Find where the given text appears and provide that cell's center as (X, Y) coordinate. 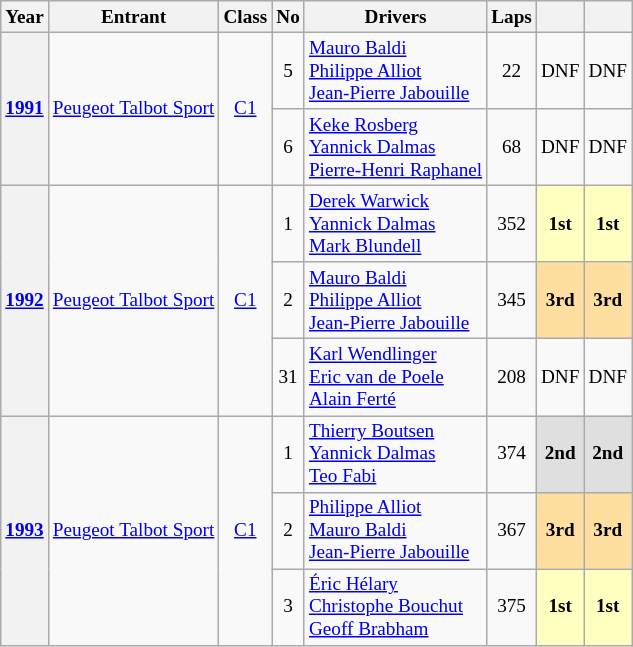
Laps (512, 17)
Derek Warwick Yannick Dalmas Mark Blundell (395, 224)
31 (288, 378)
208 (512, 378)
Karl Wendlinger Eric van de Poele Alain Ferté (395, 378)
367 (512, 530)
1992 (25, 300)
Keke Rosberg Yannick Dalmas Pierre-Henri Raphanel (395, 148)
5 (288, 70)
Thierry Boutsen Yannick Dalmas Teo Fabi (395, 454)
375 (512, 608)
Drivers (395, 17)
352 (512, 224)
345 (512, 300)
1991 (25, 108)
374 (512, 454)
3 (288, 608)
Year (25, 17)
Éric Hélary Christophe Bouchut Geoff Brabham (395, 608)
Philippe Alliot Mauro Baldi Jean-Pierre Jabouille (395, 530)
6 (288, 148)
Entrant (134, 17)
68 (512, 148)
1993 (25, 530)
Class (246, 17)
22 (512, 70)
No (288, 17)
